Output the (X, Y) coordinate of the center of the cell containing the given text.  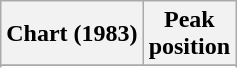
Peak position (189, 34)
Chart (1983) (72, 34)
